Find where the given text appears and provide that cell's center as (X, Y) coordinate. 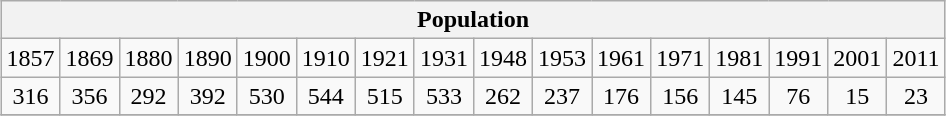
1890 (208, 58)
292 (148, 96)
176 (622, 96)
2011 (916, 58)
515 (384, 96)
1971 (680, 58)
1961 (622, 58)
145 (740, 96)
544 (326, 96)
392 (208, 96)
1953 (562, 58)
23 (916, 96)
1910 (326, 58)
316 (30, 96)
237 (562, 96)
156 (680, 96)
Population (473, 20)
356 (90, 96)
1900 (266, 58)
1869 (90, 58)
2001 (858, 58)
533 (444, 96)
1991 (798, 58)
15 (858, 96)
1921 (384, 58)
1857 (30, 58)
1981 (740, 58)
1948 (502, 58)
76 (798, 96)
530 (266, 96)
1880 (148, 58)
262 (502, 96)
1931 (444, 58)
